Determine the (x, y) coordinate at the center of the cell enclosing the given text.  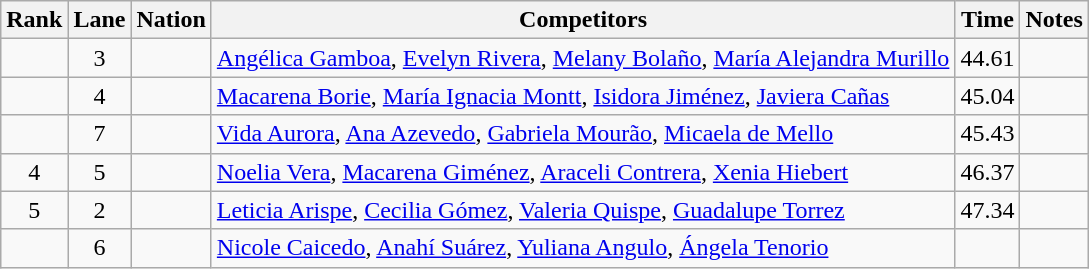
45.04 (988, 96)
Nicole Caicedo, Anahí Suárez, Yuliana Angulo, Ángela Tenorio (583, 248)
Macarena Borie, María Ignacia Montt, Isidora Jiménez, Javiera Cañas (583, 96)
Leticia Arispe, Cecilia Gómez, Valeria Quispe, Guadalupe Torrez (583, 210)
45.43 (988, 134)
Angélica Gamboa, Evelyn Rivera, Melany Bolaño, María Alejandra Murillo (583, 58)
6 (100, 248)
Nation (171, 20)
47.34 (988, 210)
7 (100, 134)
3 (100, 58)
Notes (1054, 20)
Lane (100, 20)
Noelia Vera, Macarena Giménez, Araceli Contrera, Xenia Hiebert (583, 172)
Time (988, 20)
44.61 (988, 58)
Vida Aurora, Ana Azevedo, Gabriela Mourão, Micaela de Mello (583, 134)
Rank (34, 20)
46.37 (988, 172)
Competitors (583, 20)
2 (100, 210)
